Scan for the cell matching the given text and deliver its [x, y] coordinate at center. 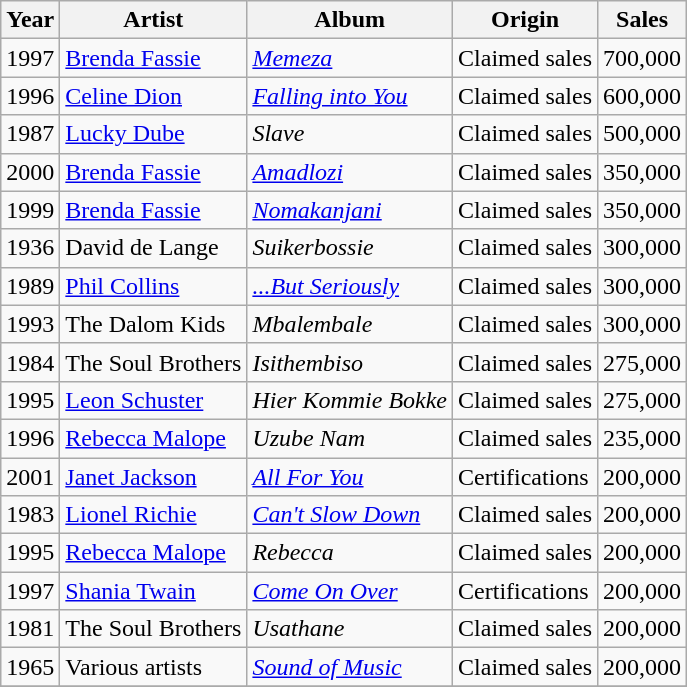
Shania Twain [154, 591]
1965 [30, 667]
1983 [30, 515]
Sound of Music [350, 667]
Memeza [350, 58]
2001 [30, 477]
Celine Dion [154, 96]
235,000 [642, 438]
1981 [30, 629]
Slave [350, 134]
Lionel Richie [154, 515]
All For You [350, 477]
1936 [30, 248]
Janet Jackson [154, 477]
1989 [30, 286]
Falling into You [350, 96]
700,000 [642, 58]
Year [30, 20]
Rebecca [350, 553]
1984 [30, 362]
Uzube Nam [350, 438]
500,000 [642, 134]
Album [350, 20]
Isithembiso [350, 362]
...But Seriously [350, 286]
Leon Schuster [154, 400]
Artist [154, 20]
Phil Collins [154, 286]
Come On Over [350, 591]
Mbalembale [350, 324]
The Dalom Kids [154, 324]
1993 [30, 324]
1999 [30, 210]
Amadlozi [350, 172]
Suikerbossie [350, 248]
Various artists [154, 667]
Hier Kommie Bokke [350, 400]
2000 [30, 172]
Usathane [350, 629]
Lucky Dube [154, 134]
Can't Slow Down [350, 515]
Origin [526, 20]
1987 [30, 134]
David de Lange [154, 248]
Nomakanjani [350, 210]
Sales [642, 20]
600,000 [642, 96]
